Determine the [x, y] coordinate at the center of the cell enclosing the given text.  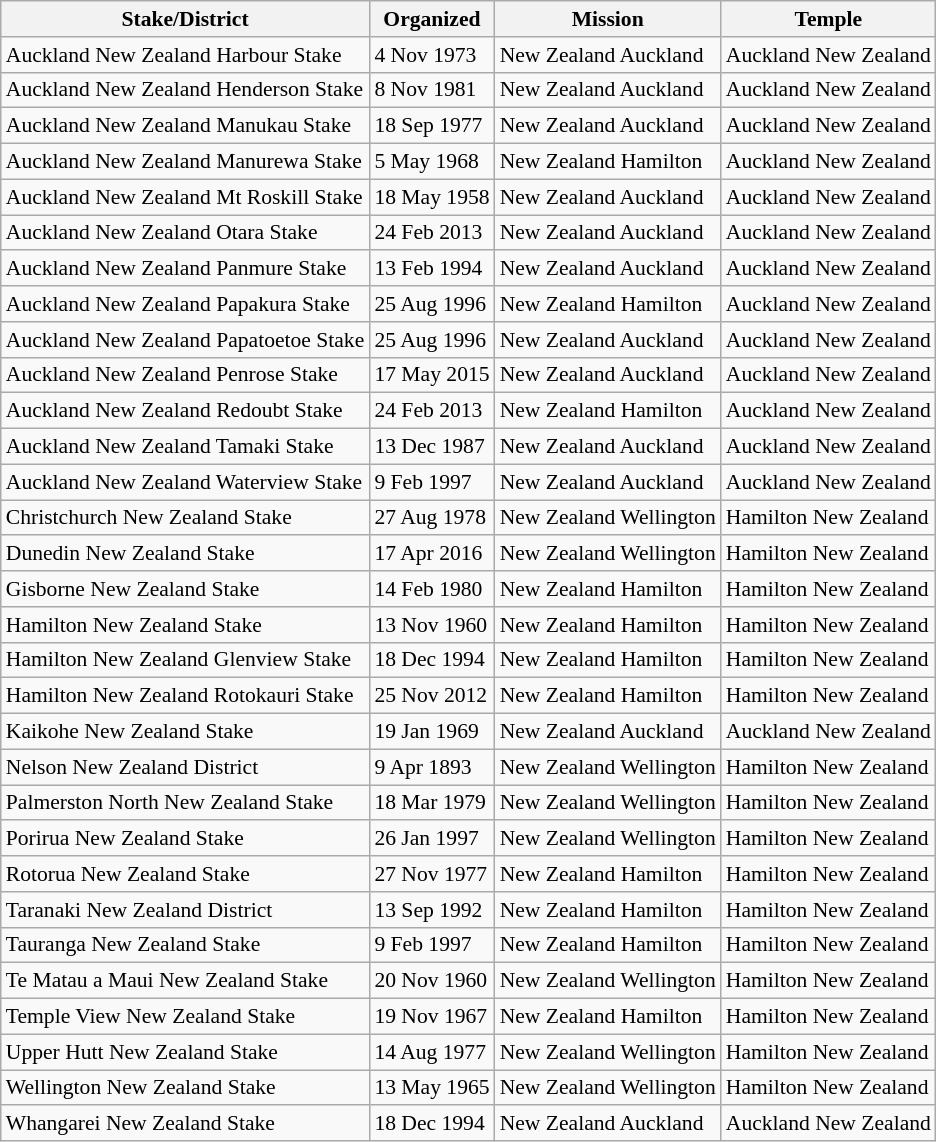
Taranaki New Zealand District [186, 910]
Auckland New Zealand Panmure Stake [186, 269]
Te Matau a Maui New Zealand Stake [186, 981]
Auckland New Zealand Redoubt Stake [186, 411]
13 Nov 1960 [432, 625]
Dunedin New Zealand Stake [186, 554]
Auckland New Zealand Mt Roskill Stake [186, 197]
18 May 1958 [432, 197]
8 Nov 1981 [432, 90]
Palmerston North New Zealand Stake [186, 803]
27 Nov 1977 [432, 874]
20 Nov 1960 [432, 981]
Upper Hutt New Zealand Stake [186, 1052]
17 Apr 2016 [432, 554]
Hamilton New Zealand Glenview Stake [186, 660]
5 May 1968 [432, 162]
14 Feb 1980 [432, 589]
Stake/District [186, 19]
Auckland New Zealand Papatoetoe Stake [186, 340]
Auckland New Zealand Tamaki Stake [186, 447]
13 May 1965 [432, 1088]
Kaikohe New Zealand Stake [186, 732]
19 Jan 1969 [432, 732]
14 Aug 1977 [432, 1052]
Auckland New Zealand Manurewa Stake [186, 162]
Auckland New Zealand Henderson Stake [186, 90]
17 May 2015 [432, 375]
Auckland New Zealand Otara Stake [186, 233]
Gisborne New Zealand Stake [186, 589]
18 Sep 1977 [432, 126]
Hamilton New Zealand Stake [186, 625]
Christchurch New Zealand Stake [186, 518]
Auckland New Zealand Harbour Stake [186, 55]
9 Apr 1893 [432, 767]
25 Nov 2012 [432, 696]
13 Sep 1992 [432, 910]
Porirua New Zealand Stake [186, 839]
Temple View New Zealand Stake [186, 1017]
Tauranga New Zealand Stake [186, 945]
18 Mar 1979 [432, 803]
Whangarei New Zealand Stake [186, 1124]
Organized [432, 19]
4 Nov 1973 [432, 55]
Auckland New Zealand Waterview Stake [186, 482]
26 Jan 1997 [432, 839]
Temple [828, 19]
Wellington New Zealand Stake [186, 1088]
27 Aug 1978 [432, 518]
13 Feb 1994 [432, 269]
Rotorua New Zealand Stake [186, 874]
13 Dec 1987 [432, 447]
Nelson New Zealand District [186, 767]
Hamilton New Zealand Rotokauri Stake [186, 696]
Auckland New Zealand Manukau Stake [186, 126]
Mission [608, 19]
Auckland New Zealand Papakura Stake [186, 304]
Auckland New Zealand Penrose Stake [186, 375]
19 Nov 1967 [432, 1017]
